Pinpoint the cell where the given text exists, returning its [X, Y] midpoint coordinate. 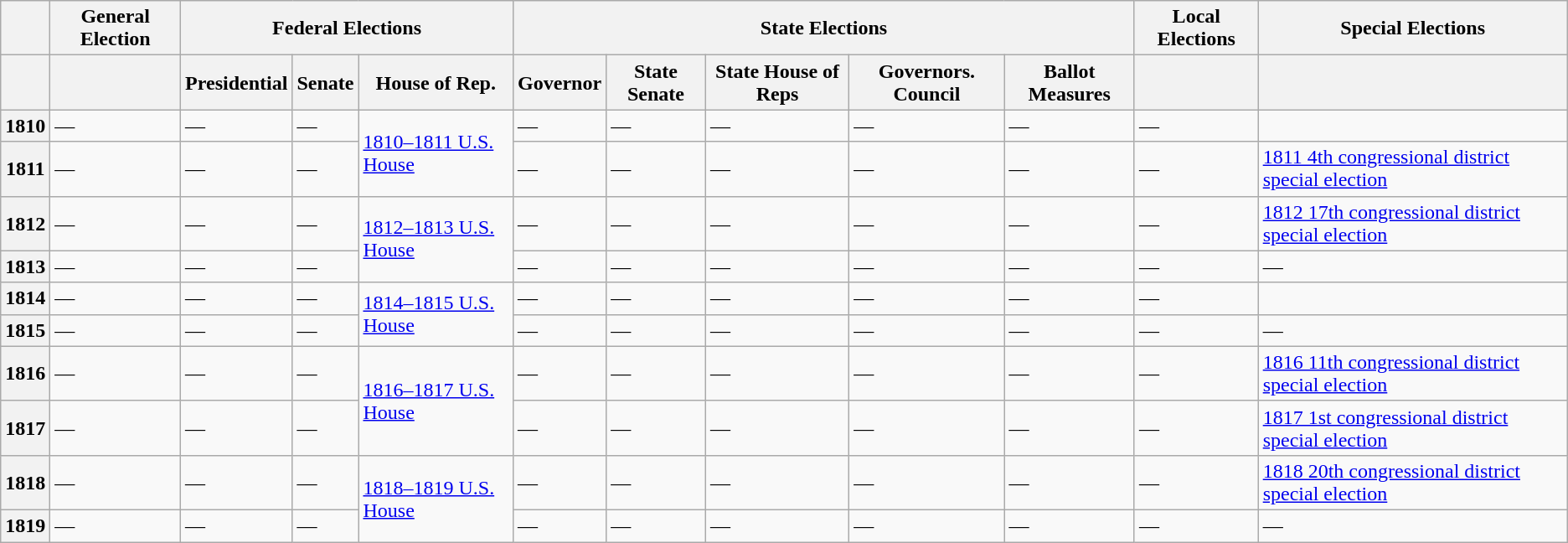
1816 [25, 374]
1810 [25, 126]
House of Rep. [436, 82]
Local Elections [1196, 28]
State Senate [657, 82]
Governors. Council [926, 82]
State Elections [824, 28]
1816 11th congressional district special election [1412, 374]
1817 [25, 427]
1812 17th congressional district special election [1412, 223]
1818–1819 U.S. House [436, 498]
1813 [25, 266]
Ballot Measures [1069, 82]
1817 1st congressional district special election [1412, 427]
1818 [25, 483]
General Election [116, 28]
1810–1811 U.S. House [436, 153]
Governor [560, 82]
1812–1813 U.S. House [436, 240]
1811 4th congressional district special election [1412, 169]
1814 [25, 298]
1814–1815 U.S. House [436, 314]
1816–1817 U.S. House [436, 401]
1818 20th congressional district special election [1412, 483]
1819 [25, 525]
Presidential [236, 82]
Senate [325, 82]
1815 [25, 330]
1811 [25, 169]
State House of Reps [777, 82]
Special Elections [1412, 28]
1812 [25, 223]
Federal Elections [347, 28]
